Provide the [X, Y] coordinate of the cell's center where the given text is located.  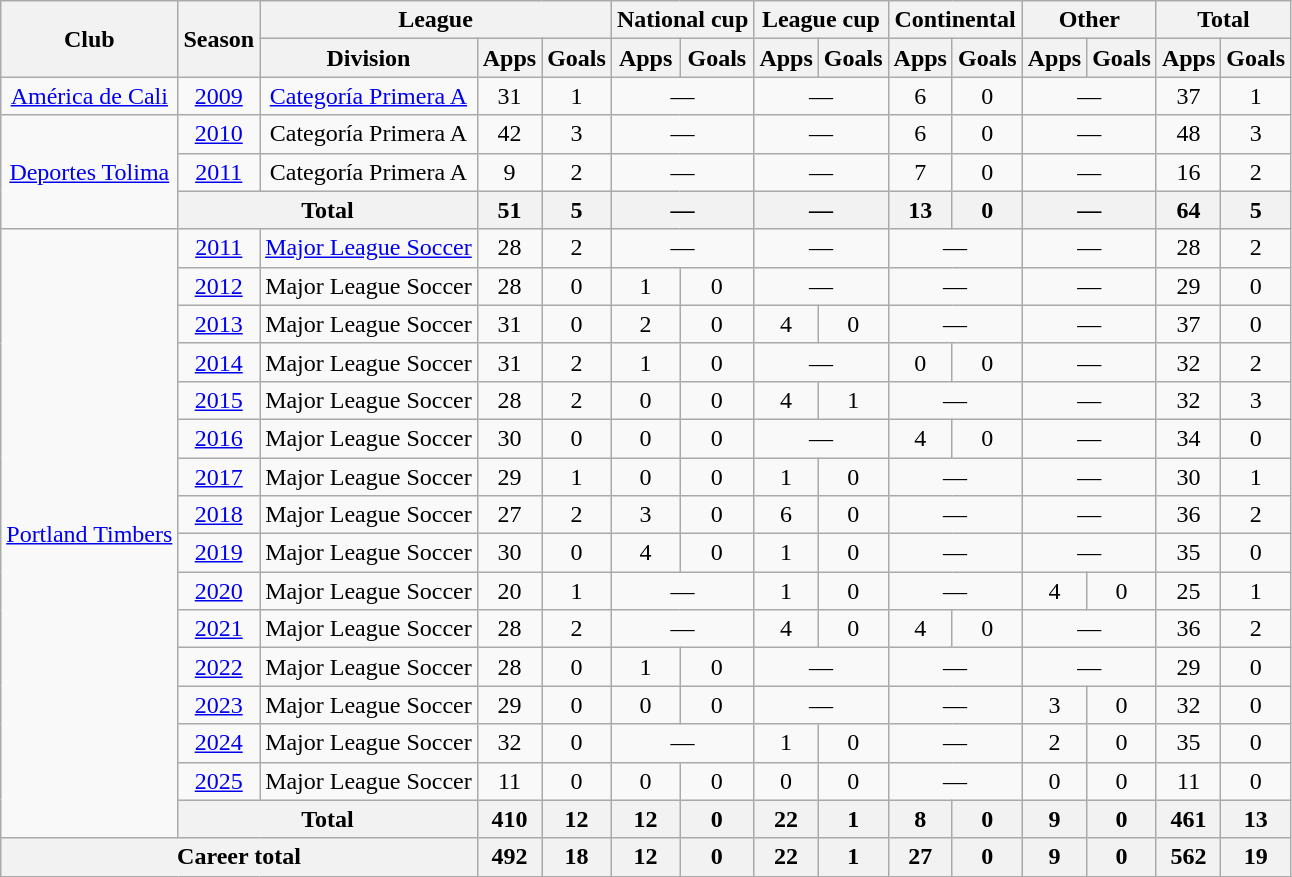
562 [1188, 857]
2014 [219, 362]
League [436, 20]
2022 [219, 667]
2023 [219, 705]
Season [219, 39]
2010 [219, 134]
2017 [219, 477]
42 [509, 134]
25 [1188, 591]
League cup [821, 20]
2025 [219, 781]
Deportes Tolima [90, 172]
2024 [219, 743]
2021 [219, 629]
34 [1188, 438]
410 [509, 819]
19 [1256, 857]
51 [509, 210]
2012 [219, 286]
Continental [955, 20]
48 [1188, 134]
16 [1188, 172]
2020 [219, 591]
2015 [219, 400]
Club [90, 39]
492 [509, 857]
2016 [219, 438]
Portland Timbers [90, 534]
8 [920, 819]
2019 [219, 553]
2013 [219, 324]
64 [1188, 210]
2009 [219, 96]
Career total [239, 857]
18 [577, 857]
América de Cali [90, 96]
National cup [682, 20]
461 [1188, 819]
7 [920, 172]
Other [1089, 20]
Division [369, 58]
2018 [219, 515]
20 [509, 591]
